Return the (X, Y) coordinate for the center point of the cell that contains the specified text.  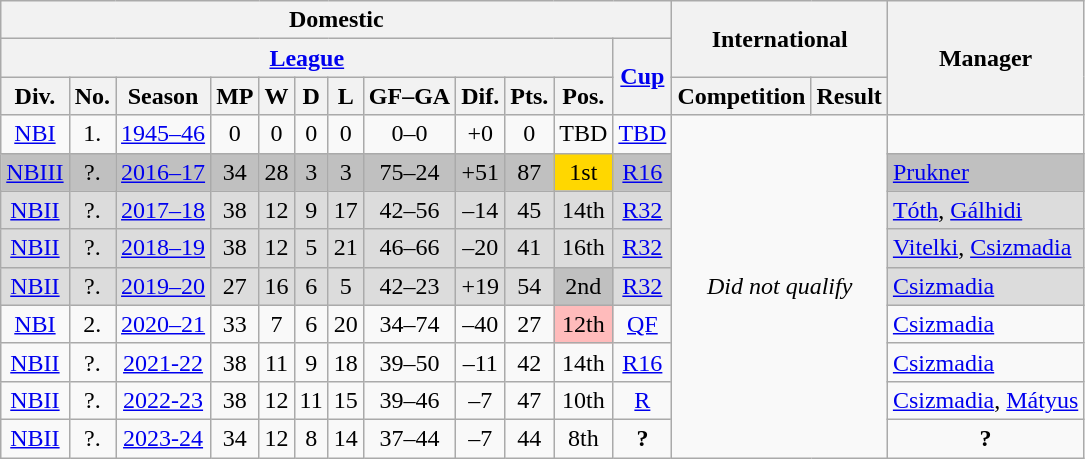
2016–17 (164, 172)
42–23 (409, 286)
47 (530, 400)
+0 (480, 134)
44 (530, 438)
2017–18 (164, 210)
Pos. (584, 96)
Did not qualify (780, 286)
Tóth, Gálhidi (985, 210)
–14 (480, 210)
33 (235, 324)
Result (849, 96)
MP (235, 96)
QF (642, 324)
NBIII (35, 172)
1945–46 (164, 134)
7 (276, 324)
14 (346, 438)
2nd (584, 286)
20 (346, 324)
2021-22 (164, 362)
75–24 (409, 172)
37–44 (409, 438)
16 (276, 286)
39–46 (409, 400)
0–0 (409, 134)
2018–19 (164, 248)
16th (584, 248)
17 (346, 210)
12th (584, 324)
2023-24 (164, 438)
2020–21 (164, 324)
No. (92, 96)
Vitelki, Csizmadia (985, 248)
Div. (35, 96)
34–74 (409, 324)
Cup (642, 77)
International (780, 39)
–11 (480, 362)
2022-23 (164, 400)
87 (530, 172)
2. (92, 324)
46–66 (409, 248)
GF–GA (409, 96)
41 (530, 248)
18 (346, 362)
+19 (480, 286)
28 (276, 172)
D (311, 96)
21 (346, 248)
8 (311, 438)
Manager (985, 58)
15 (346, 400)
39–50 (409, 362)
–40 (480, 324)
Csizmadia, Mátyus (985, 400)
Dif. (480, 96)
Season (164, 96)
45 (530, 210)
8th (584, 438)
Pts. (530, 96)
54 (530, 286)
10th (584, 400)
42 (530, 362)
W (276, 96)
Domestic (336, 20)
1st (584, 172)
1. (92, 134)
+51 (480, 172)
L (346, 96)
League (307, 58)
42–56 (409, 210)
R (642, 400)
Prukner (985, 172)
–20 (480, 248)
2019–20 (164, 286)
Competition (742, 96)
